Scan for the cell matching the given text and deliver its [x, y] coordinate at center. 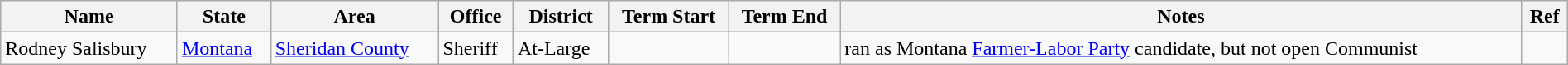
ran as Montana Farmer-Labor Party candidate, but not open Communist [1181, 48]
Term Start [668, 17]
Montana [223, 48]
State [223, 17]
Notes [1181, 17]
Area [354, 17]
At-Large [561, 48]
District [561, 17]
Ref [1545, 17]
Sheridan County [354, 48]
Rodney Salisbury [89, 48]
Name [89, 17]
Office [476, 17]
Term End [784, 17]
Sheriff [476, 48]
